Scan for the cell matching the given text and deliver its [X, Y] coordinate at center. 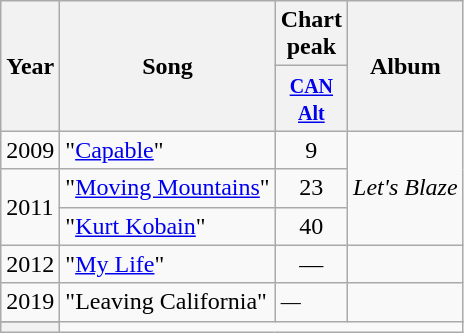
Let's Blaze [406, 188]
2011 [30, 207]
"My Life" [168, 264]
CANAlt [311, 98]
"Capable" [168, 150]
"Kurt Kobain" [168, 226]
2009 [30, 150]
2012 [30, 264]
Year [30, 66]
2019 [30, 302]
23 [311, 188]
Album [406, 66]
9 [311, 150]
Chart peak [311, 34]
"Moving Mountains" [168, 188]
"Leaving California" [168, 302]
Song [168, 66]
40 [311, 226]
